Find where the given text appears and provide that cell's center as [X, Y] coordinate. 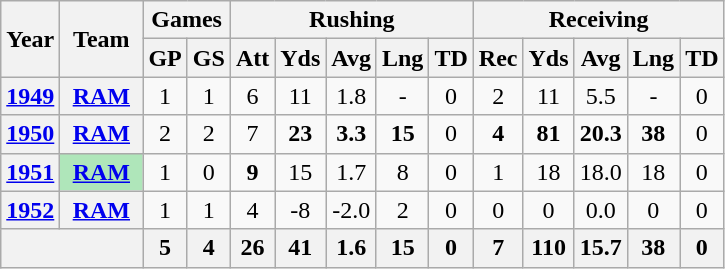
8 [402, 172]
1951 [30, 172]
Rec [498, 58]
Rushing [352, 20]
5 [165, 248]
110 [548, 248]
Games [186, 20]
26 [252, 248]
1952 [30, 210]
5.5 [600, 96]
Receiving [598, 20]
1949 [30, 96]
1.6 [352, 248]
20.3 [600, 134]
9 [252, 172]
Year [30, 39]
Team [102, 39]
-8 [300, 210]
-2.0 [352, 210]
18.0 [600, 172]
1.7 [352, 172]
41 [300, 248]
15.7 [600, 248]
23 [300, 134]
GP [165, 58]
1.8 [352, 96]
3.3 [352, 134]
0.0 [600, 210]
GS [208, 58]
6 [252, 96]
Att [252, 58]
1950 [30, 134]
81 [548, 134]
